For the text-containing cell, return its midpoint in (x, y) coordinate format. 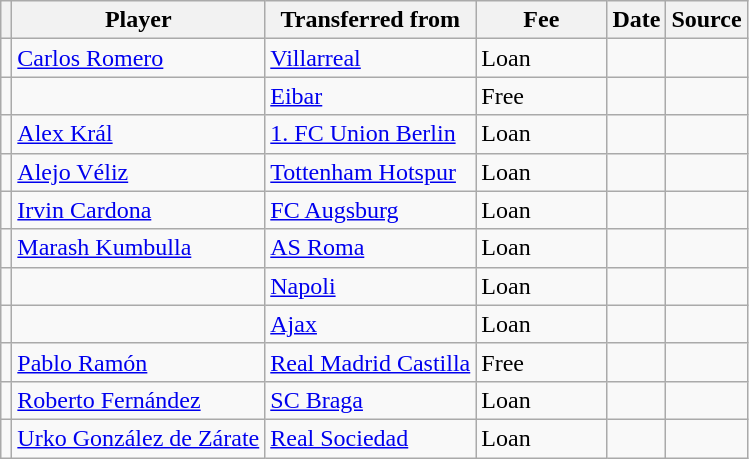
Urko González de Zárate (138, 438)
Source (706, 20)
Date (636, 20)
SC Braga (370, 400)
Player (138, 20)
Roberto Fernández (138, 400)
Tottenham Hotspur (370, 172)
Real Sociedad (370, 438)
Alejo Véliz (138, 172)
Carlos Romero (138, 58)
Marash Kumbulla (138, 248)
Irvin Cardona (138, 210)
1. FC Union Berlin (370, 134)
Real Madrid Castilla (370, 362)
Eibar (370, 96)
Villarreal (370, 58)
Napoli (370, 286)
Fee (542, 20)
FC Augsburg (370, 210)
Alex Král (138, 134)
Pablo Ramón (138, 362)
Transferred from (370, 20)
Ajax (370, 324)
AS Roma (370, 248)
